Detect which cell encompasses the target text, then output its (X, Y) center coordinate. 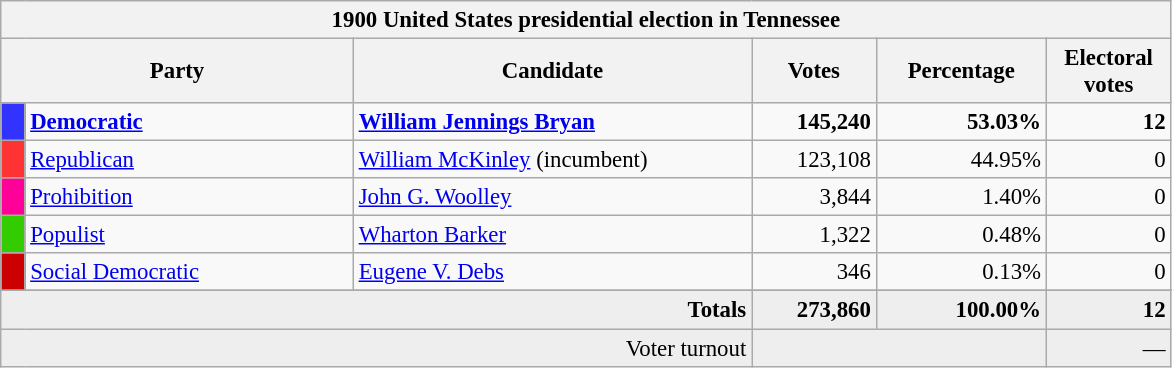
Democratic (189, 122)
Percentage (961, 72)
123,108 (814, 160)
William McKinley (incumbent) (552, 160)
3,844 (814, 197)
John G. Woolley (552, 197)
— (1108, 348)
Candidate (552, 72)
1.40% (961, 197)
Populist (189, 235)
100.00% (961, 310)
Votes (814, 72)
Voter turnout (376, 348)
Republican (189, 160)
273,860 (814, 310)
53.03% (961, 122)
Party (178, 72)
Electoral votes (1108, 72)
145,240 (814, 122)
Social Democratic (189, 273)
1900 United States presidential election in Tennessee (586, 20)
346 (814, 273)
Totals (376, 310)
1,322 (814, 235)
Wharton Barker (552, 235)
Prohibition (189, 197)
Eugene V. Debs (552, 273)
0.13% (961, 273)
44.95% (961, 160)
William Jennings Bryan (552, 122)
0.48% (961, 235)
